Determine the (x, y) coordinate at the center of the cell enclosing the given text.  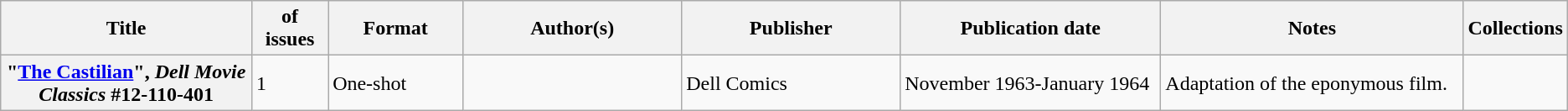
"The Castilian", Dell Movie Classics #12-110-401 (126, 82)
Author(s) (573, 29)
Publisher (791, 29)
November 1963-January 1964 (1030, 82)
Format (395, 29)
Dell Comics (791, 82)
1 (290, 82)
Collections (1515, 29)
Notes (1312, 29)
Adaptation of the eponymous film. (1312, 82)
One-shot (395, 82)
Publication date (1030, 29)
Title (126, 29)
of issues (290, 29)
